Locate the cell with the specified text and output its [X, Y] center coordinate. 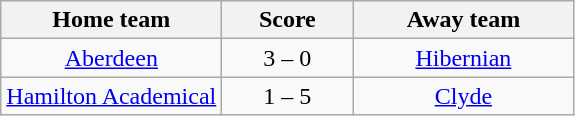
Away team [464, 20]
1 – 5 [288, 96]
Hibernian [464, 58]
Home team [112, 20]
3 – 0 [288, 58]
Score [288, 20]
Aberdeen [112, 58]
Clyde [464, 96]
Hamilton Academical [112, 96]
